Output the [x, y] coordinate of the center of the cell containing the given text.  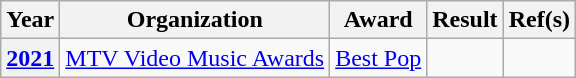
Year [30, 20]
Ref(s) [539, 20]
Result [465, 20]
Organization [195, 20]
Best Pop [378, 58]
Award [378, 20]
MTV Video Music Awards [195, 58]
2021 [30, 58]
